Return (x, y) of the center of cell containing provided text 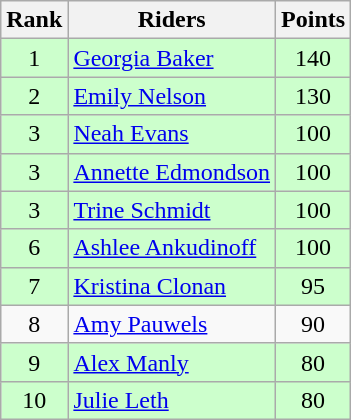
2 (34, 96)
Ashlee Ankudinoff (172, 248)
Trine Schmidt (172, 210)
Amy Pauwels (172, 324)
Annette Edmondson (172, 172)
9 (34, 362)
130 (314, 96)
Kristina Clonan (172, 286)
Alex Manly (172, 362)
140 (314, 58)
Neah Evans (172, 134)
Georgia Baker (172, 58)
95 (314, 286)
Rank (34, 20)
1 (34, 58)
Julie Leth (172, 400)
8 (34, 324)
90 (314, 324)
Emily Nelson (172, 96)
Riders (172, 20)
7 (34, 286)
6 (34, 248)
10 (34, 400)
Points (314, 20)
